Find where the given text appears and provide that cell's center as (X, Y) coordinate. 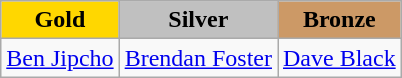
Silver (198, 20)
Bronze (340, 20)
Ben Jipcho (60, 58)
Gold (60, 20)
Brendan Foster (198, 58)
Dave Black (340, 58)
